Pinpoint the cell where the given text exists, returning its [x, y] midpoint coordinate. 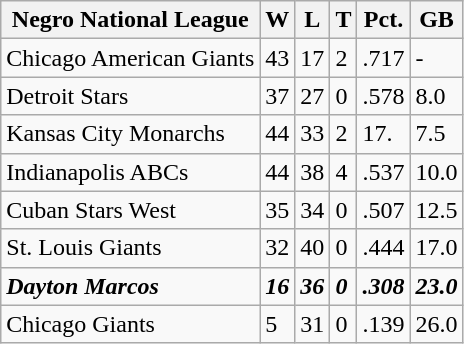
.537 [384, 172]
.578 [384, 96]
.444 [384, 248]
17 [312, 58]
4 [344, 172]
Negro National League [130, 20]
Chicago Giants [130, 324]
T [344, 20]
27 [312, 96]
W [278, 20]
16 [278, 286]
Detroit Stars [130, 96]
Cuban Stars West [130, 210]
38 [312, 172]
5 [278, 324]
Chicago American Giants [130, 58]
Dayton Marcos [130, 286]
34 [312, 210]
17. [384, 134]
.717 [384, 58]
36 [312, 286]
Kansas City Monarchs [130, 134]
7.5 [436, 134]
- [436, 58]
8.0 [436, 96]
.308 [384, 286]
35 [278, 210]
37 [278, 96]
31 [312, 324]
33 [312, 134]
.139 [384, 324]
23.0 [436, 286]
.507 [384, 210]
26.0 [436, 324]
L [312, 20]
St. Louis Giants [130, 248]
Indianapolis ABCs [130, 172]
GB [436, 20]
43 [278, 58]
12.5 [436, 210]
17.0 [436, 248]
Pct. [384, 20]
40 [312, 248]
32 [278, 248]
10.0 [436, 172]
